From the cell containing the given text, extract its center point as [X, Y] coordinate. 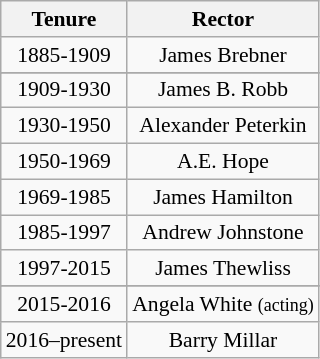
1997-2015 [64, 269]
1985-1997 [64, 233]
1930-1950 [64, 126]
1950-1969 [64, 162]
Andrew Johnstone [223, 233]
James Thewliss [223, 269]
Alexander Peterkin [223, 126]
Rector [223, 19]
Tenure [64, 19]
1969-1985 [64, 197]
1909-1930 [64, 90]
Angela White (acting) [223, 304]
James Brebner [223, 55]
A.E. Hope [223, 162]
James B. Robb [223, 90]
2015-2016 [64, 304]
James Hamilton [223, 197]
Barry Millar [223, 340]
2016–present [64, 340]
1885-1909 [64, 55]
